Locate the cell with the specified text and output its [X, Y] center coordinate. 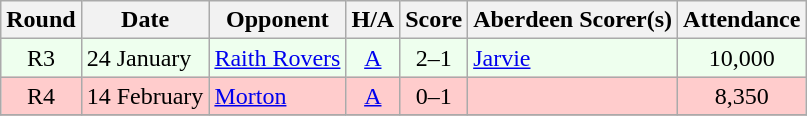
Aberdeen Scorer(s) [573, 20]
Raith Rovers [278, 58]
10,000 [742, 58]
2–1 [434, 58]
R3 [41, 58]
R4 [41, 96]
24 January [145, 58]
Date [145, 20]
Round [41, 20]
Score [434, 20]
Opponent [278, 20]
H/A [373, 20]
Jarvie [573, 58]
0–1 [434, 96]
14 February [145, 96]
Morton [278, 96]
8,350 [742, 96]
Attendance [742, 20]
